Find where the given text appears and provide that cell's center as [x, y] coordinate. 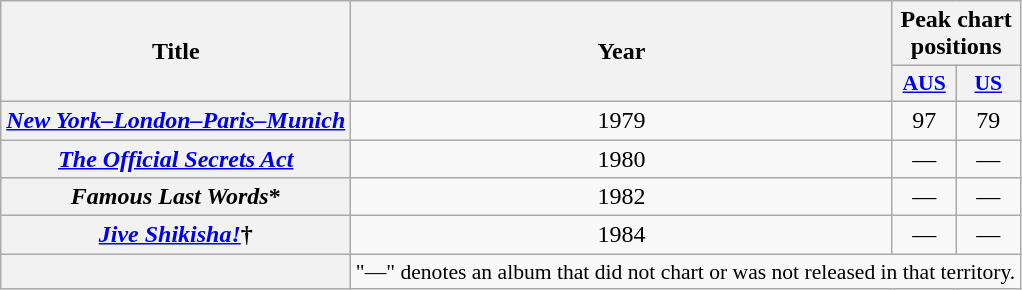
AUS [924, 84]
Title [176, 52]
New York–London–Paris–Munich [176, 120]
Famous Last Words* [176, 197]
"—" denotes an album that did not chart or was not released in that territory. [686, 272]
Year [622, 52]
97 [924, 120]
1979 [622, 120]
1980 [622, 159]
79 [988, 120]
Jive Shikisha!† [176, 235]
1984 [622, 235]
1982 [622, 197]
Peak chart positions [956, 34]
US [988, 84]
The Official Secrets Act [176, 159]
